Capture the cell that displays the provided text and extract its (X, Y) central coordinate. 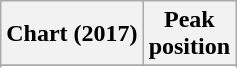
Peakposition (189, 34)
Chart (2017) (72, 34)
